Find where the given text appears and provide that cell's center as (X, Y) coordinate. 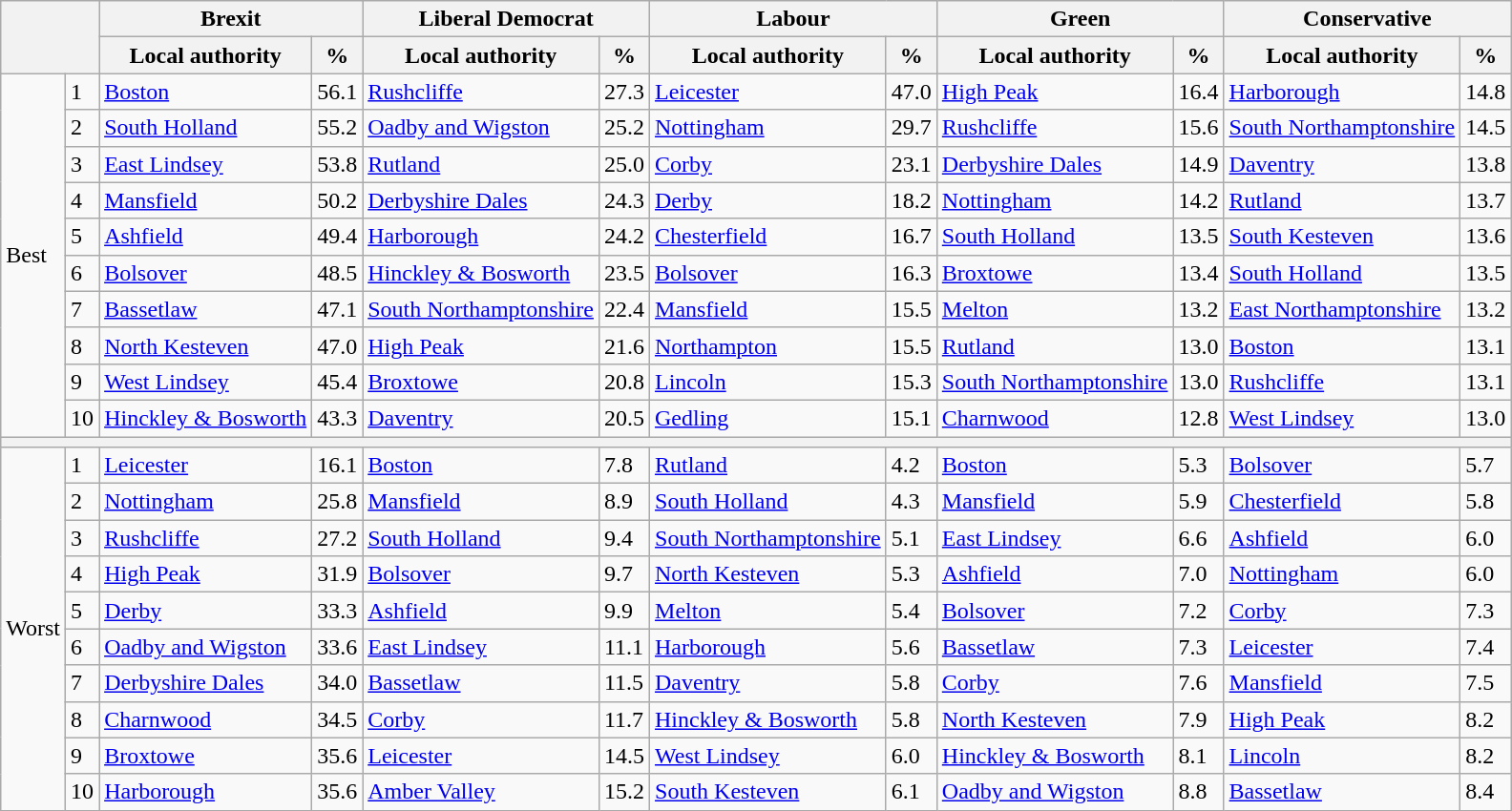
Gedling (768, 418)
33.6 (338, 647)
16.7 (911, 237)
Northampton (768, 345)
25.2 (624, 128)
34.0 (338, 683)
9.7 (624, 574)
11.7 (624, 719)
25.0 (624, 164)
21.6 (624, 345)
55.2 (338, 128)
4.2 (911, 466)
Best (33, 256)
Worst (33, 630)
24.3 (624, 200)
31.9 (338, 574)
East Northamptonshire (1342, 309)
8.1 (1199, 756)
5.9 (1199, 502)
8.8 (1199, 792)
13.7 (1485, 200)
20.8 (624, 382)
7.4 (1485, 647)
4.3 (911, 502)
Brexit (231, 19)
5.1 (911, 538)
8.4 (1485, 792)
7.5 (1485, 683)
43.3 (338, 418)
16.3 (911, 273)
53.8 (338, 164)
5.7 (1485, 466)
7.2 (1199, 611)
45.4 (338, 382)
27.3 (624, 92)
56.1 (338, 92)
5.6 (911, 647)
13.4 (1199, 273)
15.2 (624, 792)
Liberal Democrat (506, 19)
16.4 (1199, 92)
14.9 (1199, 164)
24.2 (624, 237)
23.1 (911, 164)
33.3 (338, 611)
25.8 (338, 502)
18.2 (911, 200)
12.8 (1199, 418)
16.1 (338, 466)
23.5 (624, 273)
7.6 (1199, 683)
9.4 (624, 538)
48.5 (338, 273)
6.6 (1199, 538)
5.4 (911, 611)
8.9 (624, 502)
34.5 (338, 719)
14.8 (1485, 92)
6.1 (911, 792)
14.2 (1199, 200)
15.6 (1199, 128)
11.5 (624, 683)
7.8 (624, 466)
9.9 (624, 611)
49.4 (338, 237)
7.9 (1199, 719)
15.3 (911, 382)
13.6 (1485, 237)
7.0 (1199, 574)
13.8 (1485, 164)
29.7 (911, 128)
Labour (794, 19)
15.1 (911, 418)
Amber Valley (481, 792)
22.4 (624, 309)
50.2 (338, 200)
11.1 (624, 647)
20.5 (624, 418)
47.1 (338, 309)
27.2 (338, 538)
Green (1081, 19)
Conservative (1367, 19)
